Search for the cell housing the specified text and yield its [X, Y] center coordinate. 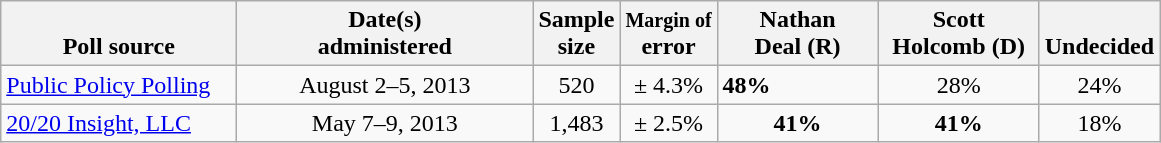
Samplesize [576, 34]
Undecided [1099, 34]
Poll source [119, 34]
Margin oferror [668, 34]
ScottHolcomb (D) [958, 34]
18% [1099, 123]
± 4.3% [668, 85]
August 2–5, 2013 [385, 85]
± 2.5% [668, 123]
1,483 [576, 123]
Public Policy Polling [119, 85]
24% [1099, 85]
May 7–9, 2013 [385, 123]
520 [576, 85]
20/20 Insight, LLC [119, 123]
Date(s)administered [385, 34]
NathanDeal (R) [798, 34]
48% [798, 85]
28% [958, 85]
